Extract the (X, Y) coordinate from the center of the cell holding the provided text.  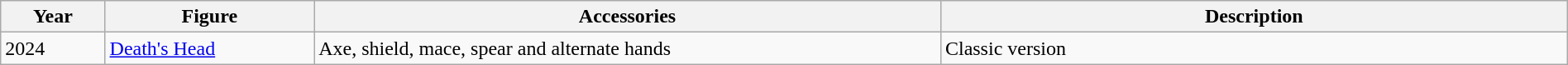
Classic version (1254, 48)
Figure (210, 17)
Axe, shield, mace, spear and alternate hands (628, 48)
Year (53, 17)
Accessories (628, 17)
Description (1254, 17)
2024 (53, 48)
Death's Head (210, 48)
